Pinpoint the cell where the given text exists, returning its (x, y) midpoint coordinate. 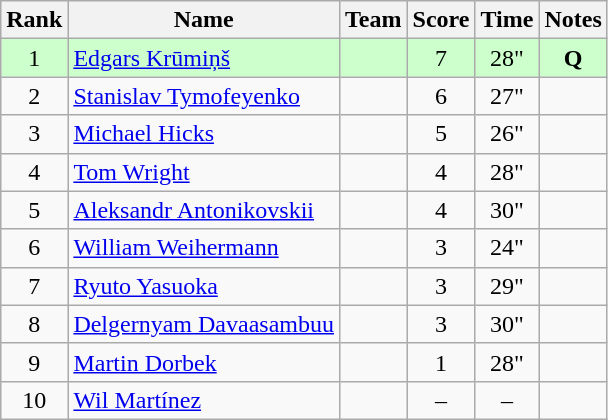
9 (34, 362)
Stanislav Tymofeyenko (204, 96)
2 (34, 96)
Ryuto Yasuoka (204, 286)
Notes (573, 20)
29" (507, 286)
Wil Martínez (204, 400)
26" (507, 134)
Aleksandr Antonikovskii (204, 210)
8 (34, 324)
Edgars Krūmiņš (204, 58)
Martin Dorbek (204, 362)
Tom Wright (204, 172)
Time (507, 20)
Michael Hicks (204, 134)
10 (34, 400)
Delgernyam Davaasambuu (204, 324)
Team (373, 20)
Score (441, 20)
Rank (34, 20)
Q (573, 58)
Name (204, 20)
24" (507, 248)
William Weihermann (204, 248)
27" (507, 96)
